For the text-containing cell, return its midpoint in (x, y) coordinate format. 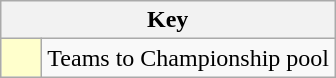
Key (168, 20)
Teams to Championship pool (188, 58)
